Search for the cell housing the specified text and yield its [x, y] center coordinate. 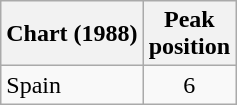
Peakposition [189, 34]
6 [189, 85]
Spain [72, 85]
Chart (1988) [72, 34]
